From the cell containing the given text, extract its center point as [x, y] coordinate. 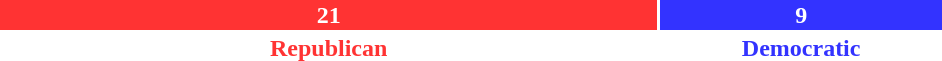
21 [328, 15]
9 [801, 15]
